From the cell containing the given text, extract its center point as (X, Y) coordinate. 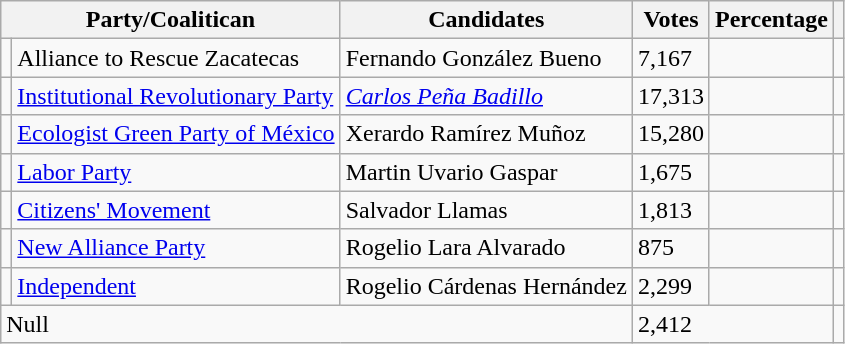
Carlos Peña Badillo (486, 96)
Null (317, 324)
7,167 (670, 58)
Alliance to Rescue Zacatecas (176, 58)
Party/Coalitican (170, 20)
Institutional Revolutionary Party (176, 96)
875 (670, 248)
Fernando González Bueno (486, 58)
Salvador Llamas (486, 210)
Percentage (771, 20)
Martin Uvario Gaspar (486, 172)
Independent (176, 286)
Xerardo Ramírez Muñoz (486, 134)
Labor Party (176, 172)
15,280 (670, 134)
New Alliance Party (176, 248)
Rogelio Cárdenas Hernández (486, 286)
1,675 (670, 172)
Ecologist Green Party of México (176, 134)
Rogelio Lara Alvarado (486, 248)
1,813 (670, 210)
Citizens' Movement (176, 210)
Votes (670, 20)
2,412 (732, 324)
17,313 (670, 96)
2,299 (670, 286)
Candidates (486, 20)
